Determine the [X, Y] coordinate at the center of the cell enclosing the given text.  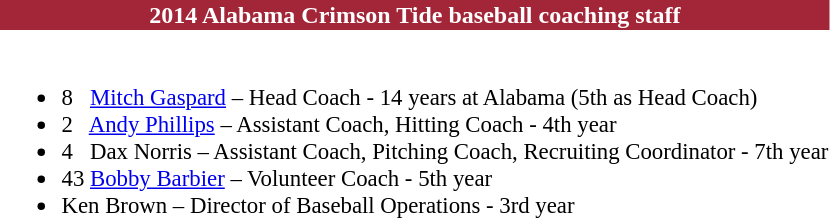
2014 Alabama Crimson Tide baseball coaching staff [415, 15]
